Pinpoint the cell where the given text exists, returning its (x, y) midpoint coordinate. 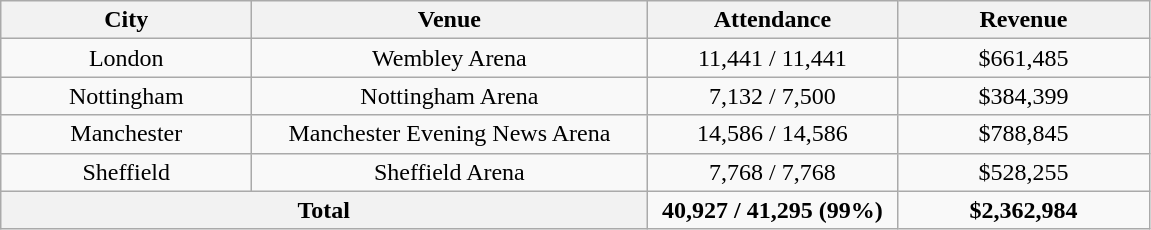
London (126, 58)
Sheffield (126, 172)
$661,485 (1024, 58)
Nottingham (126, 96)
$528,255 (1024, 172)
Revenue (1024, 20)
14,586 / 14,586 (772, 134)
Wembley Arena (450, 58)
Manchester (126, 134)
$384,399 (1024, 96)
40,927 / 41,295 (99%) (772, 210)
Nottingham Arena (450, 96)
11,441 / 11,441 (772, 58)
City (126, 20)
$788,845 (1024, 134)
Sheffield Arena (450, 172)
7,768 / 7,768 (772, 172)
Manchester Evening News Arena (450, 134)
Total (324, 210)
Venue (450, 20)
$2,362,984 (1024, 210)
Attendance (772, 20)
7,132 / 7,500 (772, 96)
